Output the [X, Y] coordinate of the center of the cell containing the given text.  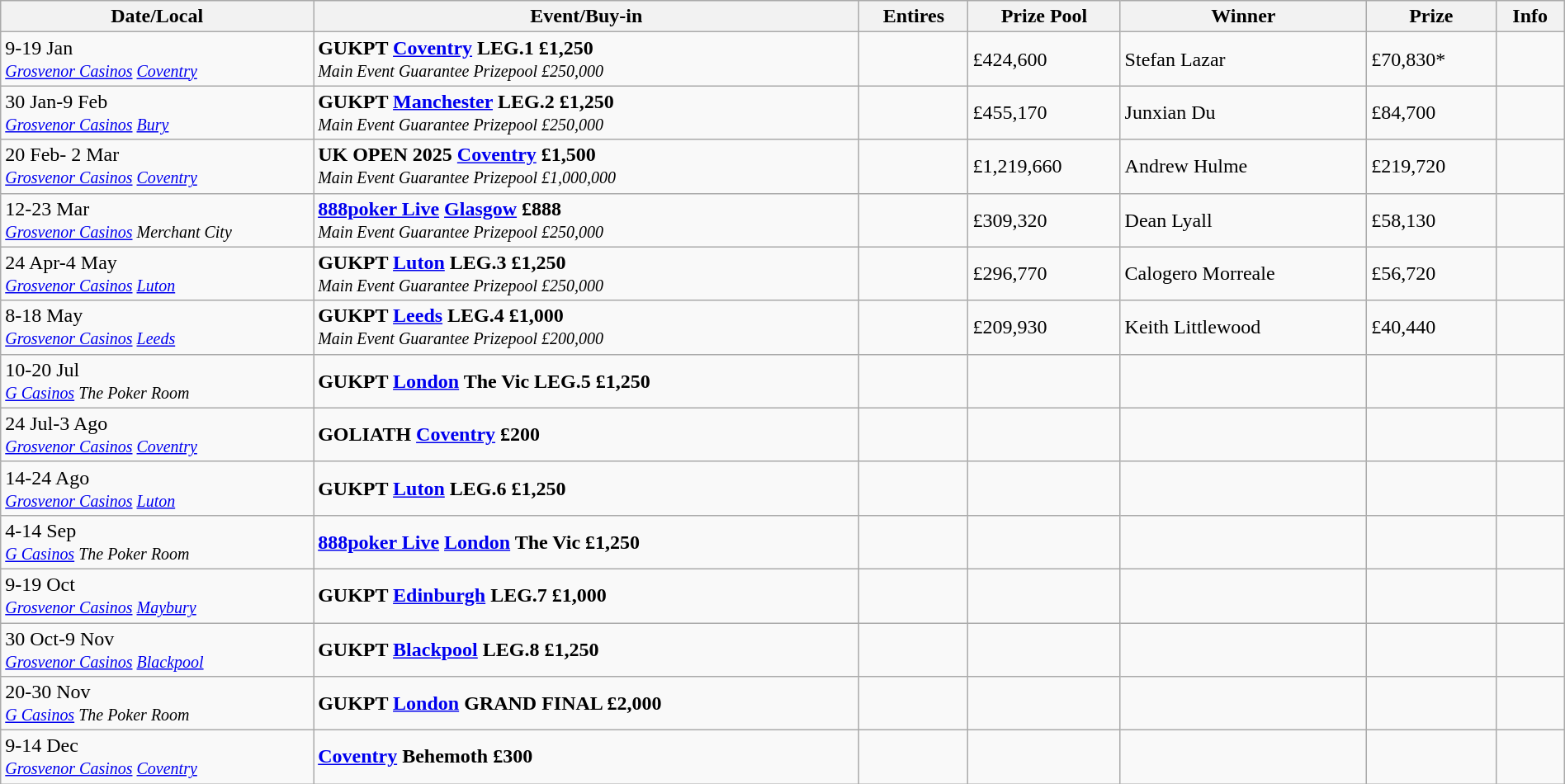
Andrew Hulme [1243, 167]
£455,170 [1044, 112]
Winner [1243, 17]
GUKPT Edinburgh LEG.7 £1,000 [586, 596]
4-14 SepG Casinos The Poker Room [157, 541]
30 Oct-9 NovGrosvenor Casinos Blackpool [157, 649]
GUKPT London The Vic LEG.5 £1,250 [586, 381]
20-30 NovG Casinos The Poker Room [157, 703]
£56,720 [1431, 274]
Prize Pool [1044, 17]
Calogero Morreale [1243, 274]
£309,320 [1044, 220]
GUKPT Luton LEG.6 £1,250 [586, 489]
£219,720 [1431, 167]
30 Jan-9 FebGrosvenor Casinos Bury [157, 112]
9-19 JanGrosvenor Casinos Coventry [157, 59]
Stefan Lazar [1243, 59]
24 Jul-3 AgoGrosvenor Casinos Coventry [157, 434]
9-14 DecGrosvenor Casinos Coventry [157, 758]
888poker Live Glasgow £888Main Event Guarantee Prizepool £250,000 [586, 220]
Dean Lyall [1243, 220]
Date/Local [157, 17]
Prize [1431, 17]
£424,600 [1044, 59]
GUKPT Blackpool LEG.8 £1,250 [586, 649]
£1,219,660 [1044, 167]
Junxian Du [1243, 112]
Event/Buy-in [586, 17]
£70,830* [1431, 59]
12-23 MarGrosvenor Casinos Merchant City [157, 220]
£84,700 [1431, 112]
GUKPT Coventry LEG.1 £1,250Main Event Guarantee Prizepool £250,000 [586, 59]
GUKPT London GRAND FINAL £2,000 [586, 703]
10-20 JulG Casinos The Poker Room [157, 381]
GUKPT Leeds LEG.4 £1,000Main Event Guarantee Prizepool £200,000 [586, 327]
9-19 OctGrosvenor Casinos Maybury [157, 596]
£296,770 [1044, 274]
£209,930 [1044, 327]
20 Feb- 2 MarGrosvenor Casinos Coventry [157, 167]
Keith Littlewood [1243, 327]
888poker Live London The Vic £1,250 [586, 541]
8-18 MayGrosvenor Casinos Leeds [157, 327]
£58,130 [1431, 220]
Info [1530, 17]
Entires [914, 17]
GOLIATH Coventry £200 [586, 434]
UK OPEN 2025 Coventry £1,500Main Event Guarantee Prizepool £1,000,000 [586, 167]
14-24 AgoGrosvenor Casinos Luton [157, 489]
24 Apr-4 MayGrosvenor Casinos Luton [157, 274]
£40,440 [1431, 327]
GUKPT Luton LEG.3 £1,250Main Event Guarantee Prizepool £250,000 [586, 274]
GUKPT Manchester LEG.2 £1,250Main Event Guarantee Prizepool £250,000 [586, 112]
Coventry Behemoth £300 [586, 758]
